Locate the cell with the specified text and output its (x, y) center coordinate. 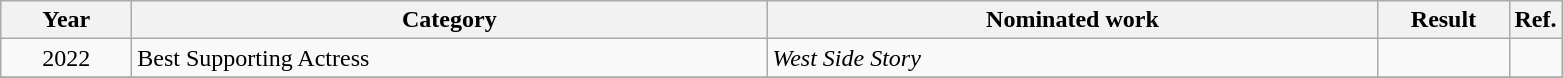
Nominated work (1072, 20)
Category (450, 20)
2022 (66, 58)
West Side Story (1072, 58)
Year (66, 20)
Best Supporting Actress (450, 58)
Ref. (1536, 20)
Result (1444, 20)
